Pinpoint the cell where the given text exists, returning its (X, Y) midpoint coordinate. 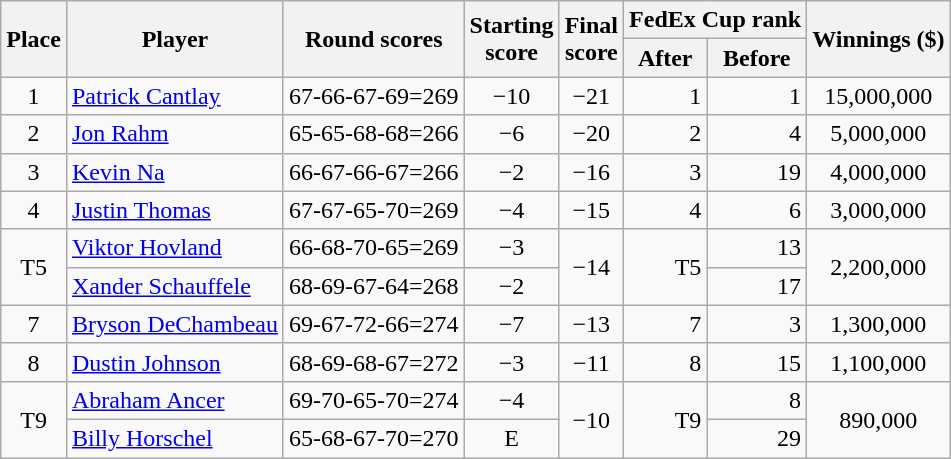
Startingscore (512, 39)
69-67-72-66=274 (374, 324)
Finalscore (591, 39)
Round scores (374, 39)
−16 (591, 172)
2,200,000 (878, 267)
Justin Thomas (174, 210)
1,300,000 (878, 324)
−13 (591, 324)
Patrick Cantlay (174, 96)
19 (757, 172)
Billy Horschel (174, 438)
FedEx Cup rank (716, 20)
Before (757, 58)
Place (34, 39)
After (666, 58)
69-70-65-70=274 (374, 400)
E (512, 438)
4,000,000 (878, 172)
Dustin Johnson (174, 362)
−15 (591, 210)
1,100,000 (878, 362)
−7 (512, 324)
Kevin Na (174, 172)
−14 (591, 267)
890,000 (878, 419)
65-68-67-70=270 (374, 438)
5,000,000 (878, 134)
Player (174, 39)
3,000,000 (878, 210)
15,000,000 (878, 96)
Bryson DeChambeau (174, 324)
65-65-68-68=266 (374, 134)
13 (757, 248)
−21 (591, 96)
67-66-67-69=269 (374, 96)
Jon Rahm (174, 134)
−6 (512, 134)
15 (757, 362)
Abraham Ancer (174, 400)
67-67-65-70=269 (374, 210)
Viktor Hovland (174, 248)
−11 (591, 362)
68-69-68-67=272 (374, 362)
−20 (591, 134)
68-69-67-64=268 (374, 286)
66-67-66-67=266 (374, 172)
17 (757, 286)
Xander Schauffele (174, 286)
6 (757, 210)
66-68-70-65=269 (374, 248)
Winnings ($) (878, 39)
29 (757, 438)
